Search for the cell housing the specified text and yield its [X, Y] center coordinate. 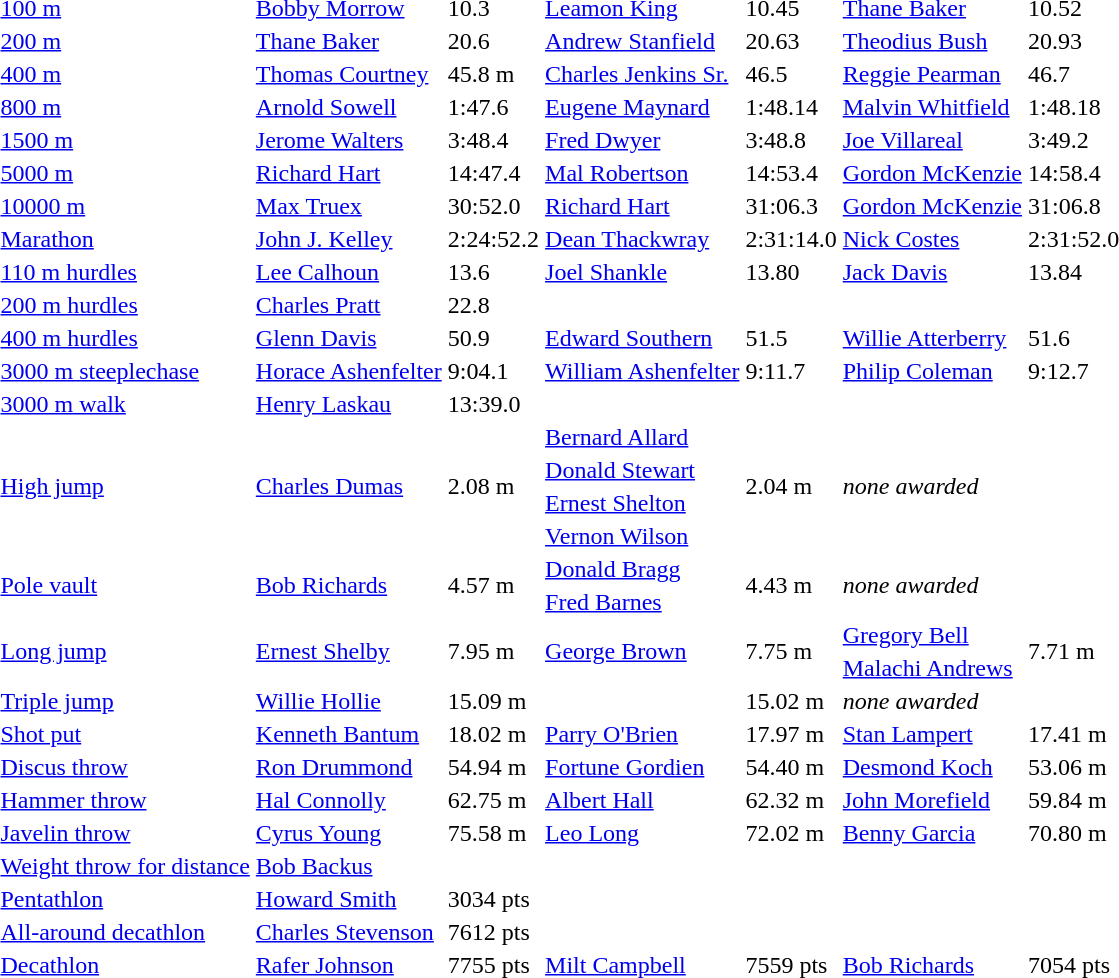
50.9 [493, 338]
Glenn Davis [348, 338]
John Morefield [932, 800]
2.04 m [791, 486]
Philip Coleman [932, 371]
Joe Villareal [932, 140]
Mal Robertson [642, 173]
Charles Stevenson [348, 932]
Edward Southern [642, 338]
1:48.14 [791, 107]
Thane Baker [348, 41]
62.75 m [493, 800]
William Ashenfelter [642, 371]
22.8 [493, 305]
2:24:52.2 [493, 239]
15.09 m [493, 701]
Andrew Stanfield [642, 41]
46.5 [791, 74]
9:04.1 [493, 371]
14:53.4 [791, 173]
1:47.6 [493, 107]
75.58 m [493, 833]
Fred Barnes [642, 602]
3:48.8 [791, 140]
2:31:14.0 [791, 239]
Vernon Wilson [642, 536]
18.02 m [493, 734]
Albert Hall [642, 800]
7.75 m [791, 652]
31:06.3 [791, 206]
54.94 m [493, 767]
3:48.4 [493, 140]
Reggie Pearman [932, 74]
Lee Calhoun [348, 272]
Parry O'Brien [642, 734]
Jack Davis [932, 272]
17.97 m [791, 734]
20.63 [791, 41]
2.08 m [493, 486]
Willie Hollie [348, 701]
Charles Dumas [348, 486]
Max Truex [348, 206]
Theodius Bush [932, 41]
George Brown [642, 652]
Ernest Shelton [642, 503]
72.02 m [791, 833]
20.6 [493, 41]
Fortune Gordien [642, 767]
Bob Backus [348, 866]
Malvin Whitfield [932, 107]
Hal Connolly [348, 800]
Henry Laskau [348, 404]
Desmond Koch [932, 767]
7612 pts [493, 932]
Ernest Shelby [348, 652]
Bob Richards [348, 586]
Kenneth Bantum [348, 734]
13:39.0 [493, 404]
Leo Long [642, 833]
Donald Bragg [642, 569]
51.5 [791, 338]
Nick Costes [932, 239]
Horace Ashenfelter [348, 371]
4.57 m [493, 586]
Thomas Courtney [348, 74]
Howard Smith [348, 899]
Benny Garcia [932, 833]
Arnold Sowell [348, 107]
Eugene Maynard [642, 107]
Bernard Allard [642, 437]
15.02 m [791, 701]
14:47.4 [493, 173]
Malachi Andrews [932, 668]
Gregory Bell [932, 635]
3034 pts [493, 899]
Joel Shankle [642, 272]
7.95 m [493, 652]
Charles Pratt [348, 305]
13.80 [791, 272]
Charles Jenkins Sr. [642, 74]
Stan Lampert [932, 734]
4.43 m [791, 586]
Ron Drummond [348, 767]
9:11.7 [791, 371]
John J. Kelley [348, 239]
Fred Dwyer [642, 140]
Cyrus Young [348, 833]
45.8 m [493, 74]
54.40 m [791, 767]
Dean Thackwray [642, 239]
Jerome Walters [348, 140]
Willie Atterberry [932, 338]
62.32 m [791, 800]
Donald Stewart [642, 470]
13.6 [493, 272]
30:52.0 [493, 206]
